Return (X, Y) of the center of cell containing provided text 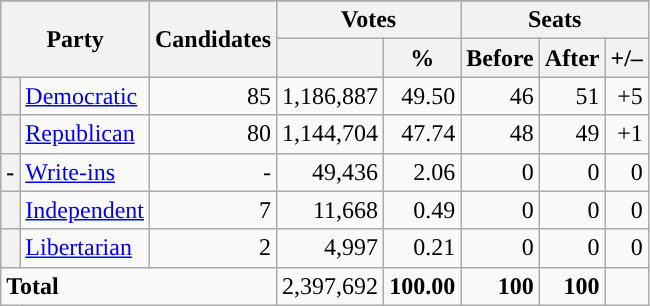
7 (212, 210)
2 (212, 248)
47.74 (422, 134)
Republican (85, 134)
% (422, 58)
Seats (555, 20)
Libertarian (85, 248)
Independent (85, 210)
+1 (626, 134)
Votes (369, 20)
11,668 (330, 210)
1,186,887 (330, 96)
After (572, 58)
46 (500, 96)
85 (212, 96)
100.00 (422, 286)
0.21 (422, 248)
Party (76, 39)
2,397,692 (330, 286)
+5 (626, 96)
4,997 (330, 248)
80 (212, 134)
+/– (626, 58)
Total (139, 286)
1,144,704 (330, 134)
49 (572, 134)
49,436 (330, 172)
Democratic (85, 96)
Before (500, 58)
Candidates (212, 39)
Write-ins (85, 172)
0.49 (422, 210)
2.06 (422, 172)
51 (572, 96)
49.50 (422, 96)
48 (500, 134)
